Detect which cell encompasses the target text, then output its (x, y) center coordinate. 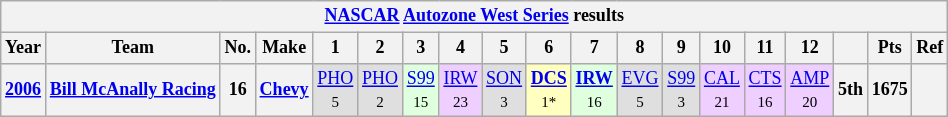
3 (420, 48)
IRW 16 (594, 90)
1675 (890, 90)
8 (640, 48)
16 (238, 90)
Team (132, 48)
AMP 20 (810, 90)
Ref (930, 48)
10 (722, 48)
Bill McAnally Racing (132, 90)
PHO 5 (336, 90)
Year (24, 48)
NASCAR Autozone West Series results (474, 16)
4 (460, 48)
DCS 1* (548, 90)
IRW 23 (460, 90)
5th (851, 90)
S99 3 (682, 90)
EVG 5 (640, 90)
S99 15 (420, 90)
No. (238, 48)
Make (284, 48)
1 (336, 48)
SON 3 (504, 90)
6 (548, 48)
Pts (890, 48)
5 (504, 48)
2006 (24, 90)
11 (765, 48)
Chevy (284, 90)
9 (682, 48)
PHO 2 (380, 90)
CAL 21 (722, 90)
7 (594, 48)
2 (380, 48)
CTS 16 (765, 90)
12 (810, 48)
